Search for the cell housing the specified text and yield its [x, y] center coordinate. 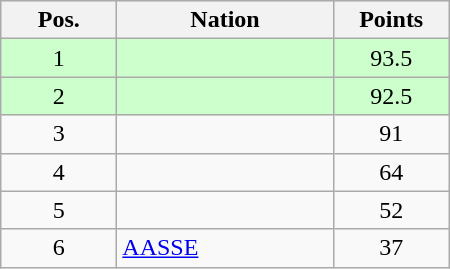
64 [391, 172]
2 [59, 96]
AASSE [225, 248]
91 [391, 134]
Nation [225, 20]
5 [59, 210]
Pos. [59, 20]
4 [59, 172]
1 [59, 58]
3 [59, 134]
93.5 [391, 58]
6 [59, 248]
92.5 [391, 96]
Points [391, 20]
37 [391, 248]
52 [391, 210]
